Return [X, Y] of the center of cell containing provided text 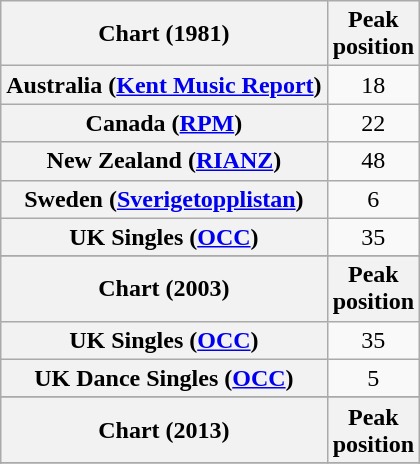
UK Dance Singles (OCC) [164, 378]
Sweden (Sverigetopplistan) [164, 199]
Australia (Kent Music Report) [164, 85]
Chart (2003) [164, 288]
Chart (2013) [164, 430]
18 [373, 85]
Canada (RPM) [164, 123]
New Zealand (RIANZ) [164, 161]
48 [373, 161]
6 [373, 199]
22 [373, 123]
Chart (1981) [164, 34]
5 [373, 378]
